Output the (X, Y) coordinate of the center of the cell containing the given text.  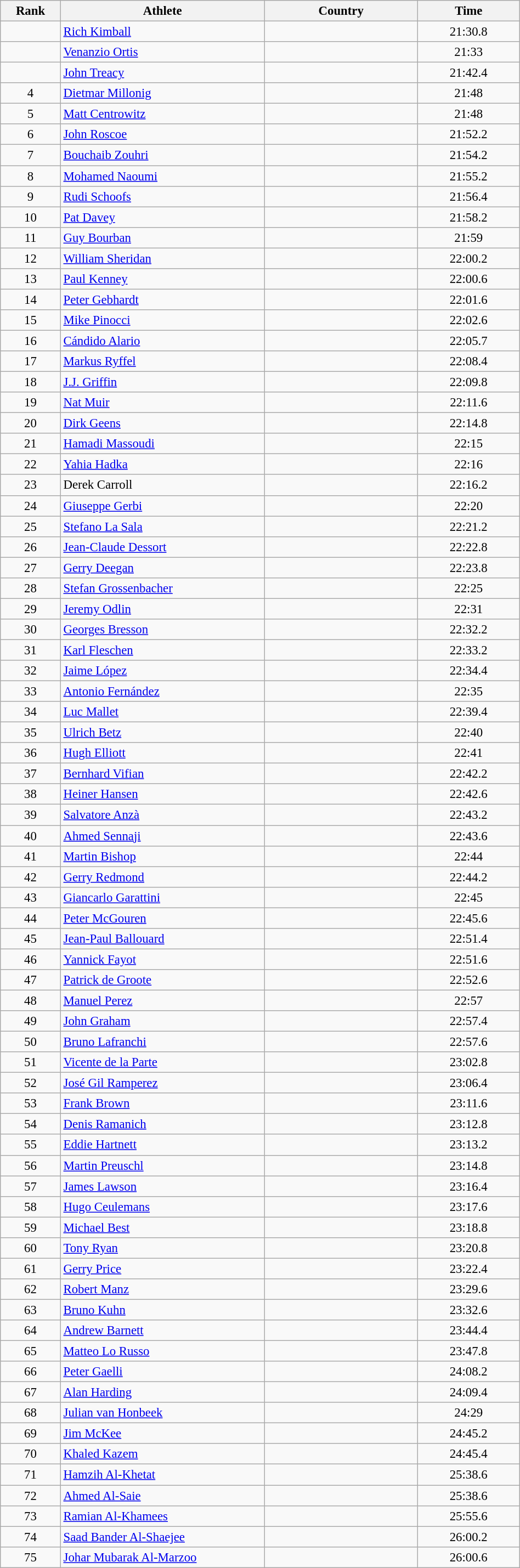
45 (31, 939)
Heiner Hansen (162, 795)
10 (31, 217)
75 (31, 1557)
32 (31, 671)
14 (31, 299)
22:44 (468, 856)
James Lawson (162, 1186)
Stefan Grossenbacher (162, 588)
12 (31, 258)
40 (31, 836)
Tony Ryan (162, 1248)
26:00.2 (468, 1537)
23:12.8 (468, 1124)
22:57 (468, 1000)
19 (31, 403)
22:09.8 (468, 382)
17 (31, 361)
22:35 (468, 692)
54 (31, 1124)
74 (31, 1537)
22:43.2 (468, 815)
José Gil Ramperez (162, 1083)
Bruno Lafranchi (162, 1042)
42 (31, 877)
21 (31, 444)
31 (31, 650)
Athlete (162, 11)
21:55.2 (468, 176)
22:00.6 (468, 279)
Manuel Perez (162, 1000)
Peter Gebhardt (162, 299)
23:20.8 (468, 1248)
22:43.6 (468, 836)
Salvatore Anzà (162, 815)
Rudi Schoofs (162, 196)
26 (31, 547)
Michael Best (162, 1227)
64 (31, 1331)
Ahmed Al-Saie (162, 1496)
22:31 (468, 609)
Cándido Alario (162, 341)
Nat Muir (162, 403)
Markus Ryffel (162, 361)
22:05.7 (468, 341)
22:00.2 (468, 258)
22:22.8 (468, 547)
24:09.4 (468, 1392)
48 (31, 1000)
71 (31, 1475)
22:52.6 (468, 980)
Hugo Ceulemans (162, 1207)
Luc Mallet (162, 712)
22:40 (468, 733)
22:51.4 (468, 939)
22:39.4 (468, 712)
Karl Fleschen (162, 650)
J.J. Griffin (162, 382)
Martin Preuschl (162, 1165)
22:41 (468, 753)
16 (31, 341)
Hamadi Massoudi (162, 444)
Hugh Elliott (162, 753)
62 (31, 1289)
7 (31, 155)
Matt Centrowitz (162, 114)
23:22.4 (468, 1269)
30 (31, 630)
65 (31, 1351)
Peter McGouren (162, 918)
Bruno Kuhn (162, 1310)
68 (31, 1413)
21:52.2 (468, 134)
Andrew Barnett (162, 1331)
Bernhard Vifian (162, 774)
Ahmed Sennaji (162, 836)
23:47.8 (468, 1351)
Jaime López (162, 671)
22:57.6 (468, 1042)
Dirk Geens (162, 423)
23:18.8 (468, 1227)
21:33 (468, 52)
Paul Kenney (162, 279)
22:21.2 (468, 527)
22 (31, 465)
Jean-Claude Dessort (162, 547)
Derek Carroll (162, 485)
23 (31, 485)
William Sheridan (162, 258)
51 (31, 1062)
55 (31, 1145)
24 (31, 506)
35 (31, 733)
50 (31, 1042)
22:23.8 (468, 568)
8 (31, 176)
Georges Bresson (162, 630)
5 (31, 114)
Ulrich Betz (162, 733)
44 (31, 918)
23:11.6 (468, 1103)
52 (31, 1083)
23:02.8 (468, 1062)
22:45.6 (468, 918)
Time (468, 11)
21:30.8 (468, 32)
11 (31, 237)
22:57.4 (468, 1021)
33 (31, 692)
24:08.2 (468, 1372)
Mike Pinocci (162, 320)
46 (31, 959)
Johar Mubarak Al-Marzoo (162, 1557)
John Treacy (162, 73)
22:42.6 (468, 795)
22:42.2 (468, 774)
Yannick Fayot (162, 959)
22:34.4 (468, 671)
Jim McKee (162, 1434)
Stefano La Sala (162, 527)
22:33.2 (468, 650)
39 (31, 815)
29 (31, 609)
66 (31, 1372)
23:44.4 (468, 1331)
69 (31, 1434)
38 (31, 795)
13 (31, 279)
22:51.6 (468, 959)
47 (31, 980)
18 (31, 382)
37 (31, 774)
Gerry Price (162, 1269)
Hamzih Al-Khetat (162, 1475)
26:00.6 (468, 1557)
Gerry Deegan (162, 568)
23:17.6 (468, 1207)
Rich Kimball (162, 32)
70 (31, 1454)
22:44.2 (468, 877)
21:56.4 (468, 196)
Giuseppe Gerbi (162, 506)
Eddie Hartnett (162, 1145)
22:32.2 (468, 630)
63 (31, 1310)
Matteo Lo Russo (162, 1351)
24:29 (468, 1413)
Mohamed Naoumi (162, 176)
Dietmar Millonig (162, 93)
27 (31, 568)
Ramian Al-Khamees (162, 1516)
23:32.6 (468, 1310)
49 (31, 1021)
60 (31, 1248)
61 (31, 1269)
Gerry Redmond (162, 877)
John Roscoe (162, 134)
20 (31, 423)
Vicente de la Parte (162, 1062)
24:45.2 (468, 1434)
25 (31, 527)
22:45 (468, 897)
58 (31, 1207)
Alan Harding (162, 1392)
23:16.4 (468, 1186)
Saad Bander Al-Shaejee (162, 1537)
Bouchaib Zouhri (162, 155)
34 (31, 712)
21:42.4 (468, 73)
23:29.6 (468, 1289)
Venanzio Ortis (162, 52)
21:59 (468, 237)
28 (31, 588)
9 (31, 196)
Peter Gaelli (162, 1372)
Yahia Hadka (162, 465)
Rank (31, 11)
Julian van Honbeek (162, 1413)
67 (31, 1392)
15 (31, 320)
41 (31, 856)
Frank Brown (162, 1103)
21:58.2 (468, 217)
73 (31, 1516)
23:06.4 (468, 1083)
24:45.4 (468, 1454)
Antonio Fernández (162, 692)
6 (31, 134)
Giancarlo Garattini (162, 897)
Denis Ramanich (162, 1124)
22:16 (468, 465)
21:54.2 (468, 155)
23:14.8 (468, 1165)
22:25 (468, 588)
22:02.6 (468, 320)
Martin Bishop (162, 856)
John Graham (162, 1021)
59 (31, 1227)
Country (341, 11)
22:15 (468, 444)
Jeremy Odlin (162, 609)
25:55.6 (468, 1516)
22:11.6 (468, 403)
Robert Manz (162, 1289)
56 (31, 1165)
57 (31, 1186)
22:16.2 (468, 485)
Jean-Paul Ballouard (162, 939)
22:20 (468, 506)
22:14.8 (468, 423)
72 (31, 1496)
36 (31, 753)
Patrick de Groote (162, 980)
22:08.4 (468, 361)
Pat Davey (162, 217)
22:01.6 (468, 299)
4 (31, 93)
53 (31, 1103)
Guy Bourban (162, 237)
Khaled Kazem (162, 1454)
23:13.2 (468, 1145)
43 (31, 897)
